Identify which cell holds the provided text, then report its [x, y] central coordinate. 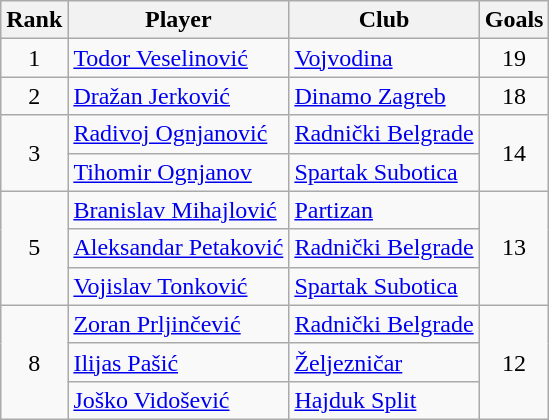
Club [384, 20]
Radivoj Ognjanović [178, 134]
Goals [514, 20]
Rank [34, 20]
2 [34, 96]
Dinamo Zagreb [384, 96]
Zoran Prljinčević [178, 324]
19 [514, 58]
Partizan [384, 210]
Tihomir Ognjanov [178, 172]
18 [514, 96]
Todor Veselinović [178, 58]
12 [514, 362]
Aleksandar Petaković [178, 248]
3 [34, 153]
1 [34, 58]
5 [34, 248]
Vojvodina [384, 58]
Branislav Mihajlović [178, 210]
Hajduk Split [384, 400]
Dražan Jerković [178, 96]
Željezničar [384, 362]
13 [514, 248]
Vojislav Tonković [178, 286]
Joško Vidošević [178, 400]
8 [34, 362]
14 [514, 153]
Player [178, 20]
Ilijas Pašić [178, 362]
